Find where the given text appears and provide that cell's center as [X, Y] coordinate. 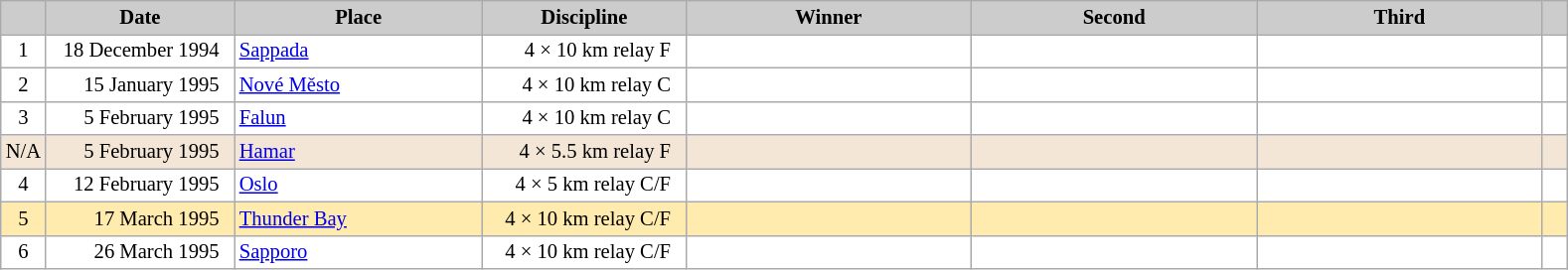
4 × 5 km relay C/F [584, 185]
2 [24, 84]
Thunder Bay [359, 218]
Place [359, 17]
6 [24, 252]
26 March 1995 [140, 252]
Sapporo [359, 252]
5 [24, 218]
Falun [359, 118]
4 [24, 185]
Discipline [584, 17]
4 × 10 km relay F [584, 51]
17 March 1995 [140, 218]
Oslo [359, 185]
Second [1115, 17]
15 January 1995 [140, 84]
4 × 5.5 km relay F [584, 152]
Sappada [359, 51]
1 [24, 51]
12 February 1995 [140, 185]
Date [140, 17]
Hamar [359, 152]
Winner [829, 17]
18 December 1994 [140, 51]
Nové Město [359, 84]
Third [1399, 17]
N/A [24, 152]
3 [24, 118]
